Detect which cell encompasses the target text, then output its [x, y] center coordinate. 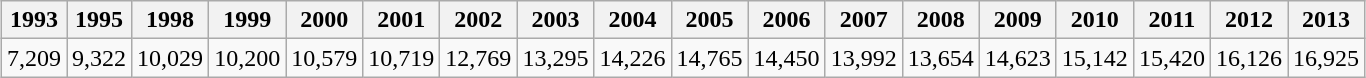
2002 [478, 20]
1995 [98, 20]
2010 [1094, 20]
2006 [786, 20]
2003 [556, 20]
2004 [632, 20]
1999 [248, 20]
13,295 [556, 58]
14,450 [786, 58]
13,654 [940, 58]
7,209 [34, 58]
9,322 [98, 58]
10,029 [170, 58]
2001 [402, 20]
2012 [1248, 20]
1998 [170, 20]
1993 [34, 20]
2008 [940, 20]
14,765 [710, 58]
2011 [1172, 20]
2009 [1018, 20]
2007 [864, 20]
2000 [324, 20]
2013 [1326, 20]
13,992 [864, 58]
2005 [710, 20]
14,226 [632, 58]
15,420 [1172, 58]
10,579 [324, 58]
10,719 [402, 58]
12,769 [478, 58]
16,126 [1248, 58]
15,142 [1094, 58]
10,200 [248, 58]
14,623 [1018, 58]
16,925 [1326, 58]
